Pinpoint the cell where the given text exists, returning its [X, Y] midpoint coordinate. 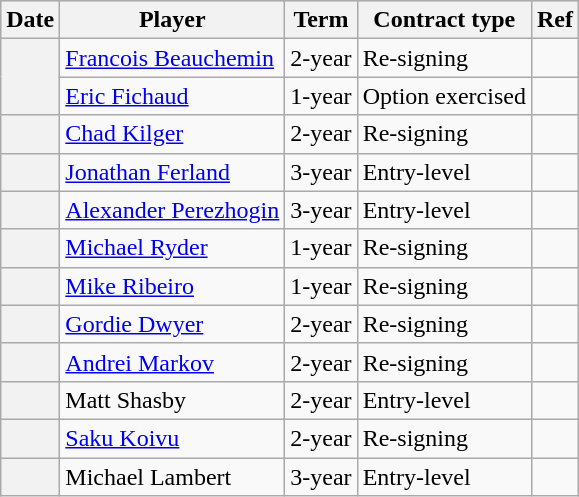
Saku Koivu [172, 438]
Eric Fichaud [172, 96]
Gordie Dwyer [172, 324]
Contract type [444, 20]
Ref [554, 20]
Matt Shasby [172, 400]
Chad Kilger [172, 134]
Term [321, 20]
Michael Ryder [172, 248]
Michael Lambert [172, 477]
Date [30, 20]
Mike Ribeiro [172, 286]
Francois Beauchemin [172, 58]
Player [172, 20]
Andrei Markov [172, 362]
Jonathan Ferland [172, 172]
Option exercised [444, 96]
Alexander Perezhogin [172, 210]
